Capture the cell that displays the provided text and extract its (X, Y) central coordinate. 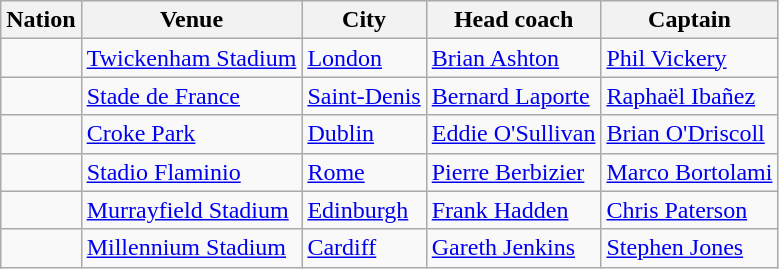
Stadio Flaminio (192, 172)
Twickenham Stadium (192, 58)
Dublin (364, 134)
Saint-Denis (364, 96)
Head coach (514, 20)
Pierre Berbizier (514, 172)
Brian Ashton (514, 58)
Marco Bortolami (690, 172)
Chris Paterson (690, 210)
Cardiff (364, 248)
London (364, 58)
Rome (364, 172)
Nation (41, 20)
Stephen Jones (690, 248)
Gareth Jenkins (514, 248)
Brian O'Driscoll (690, 134)
Captain (690, 20)
Raphaël Ibañez (690, 96)
Frank Hadden (514, 210)
Edinburgh (364, 210)
Bernard Laporte (514, 96)
City (364, 20)
Croke Park (192, 134)
Murrayfield Stadium (192, 210)
Venue (192, 20)
Millennium Stadium (192, 248)
Phil Vickery (690, 58)
Stade de France (192, 96)
Eddie O'Sullivan (514, 134)
